Determine the (X, Y) coordinate at the center of the cell enclosing the given text.  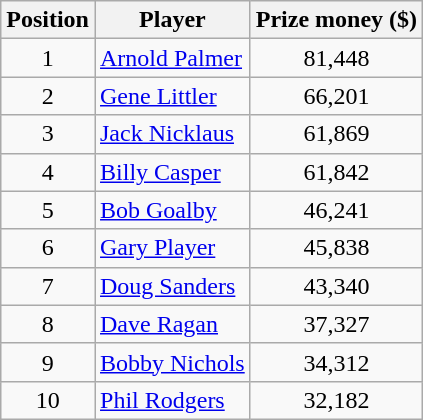
6 (48, 248)
8 (48, 324)
10 (48, 400)
Player (172, 20)
61,869 (336, 134)
66,201 (336, 96)
Bob Goalby (172, 210)
Jack Nicklaus (172, 134)
4 (48, 172)
Dave Ragan (172, 324)
2 (48, 96)
Gary Player (172, 248)
Phil Rodgers (172, 400)
Position (48, 20)
Doug Sanders (172, 286)
34,312 (336, 362)
3 (48, 134)
Prize money ($) (336, 20)
37,327 (336, 324)
46,241 (336, 210)
5 (48, 210)
32,182 (336, 400)
Arnold Palmer (172, 58)
Billy Casper (172, 172)
Gene Littler (172, 96)
9 (48, 362)
45,838 (336, 248)
Bobby Nichols (172, 362)
61,842 (336, 172)
1 (48, 58)
81,448 (336, 58)
43,340 (336, 286)
7 (48, 286)
